Search for the cell housing the specified text and yield its [x, y] center coordinate. 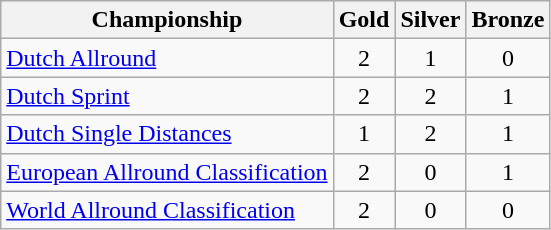
Championship [167, 20]
Dutch Single Distances [167, 134]
Gold [364, 20]
Dutch Allround [167, 58]
Bronze [508, 20]
Silver [430, 20]
European Allround Classification [167, 172]
Dutch Sprint [167, 96]
World Allround Classification [167, 210]
